Return the [x, y] coordinate for the center point of the cell that contains the specified text.  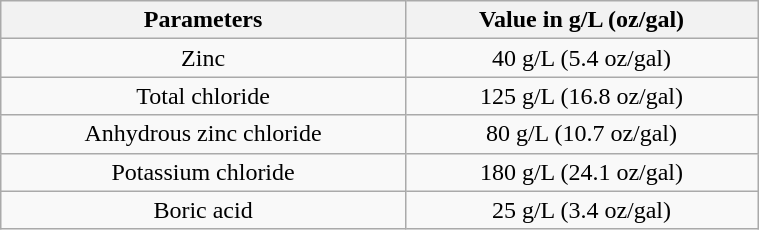
180 g/L (24.1 oz/gal) [581, 172]
Anhydrous zinc chloride [204, 134]
Boric acid [204, 210]
Parameters [204, 20]
25 g/L (3.4 oz/gal) [581, 210]
Total chloride [204, 96]
40 g/L (5.4 oz/gal) [581, 58]
125 g/L (16.8 oz/gal) [581, 96]
Value in g/L (oz/gal) [581, 20]
Potassium chloride [204, 172]
Zinc [204, 58]
80 g/L (10.7 oz/gal) [581, 134]
